Identify which cell holds the provided text, then report its [x, y] central coordinate. 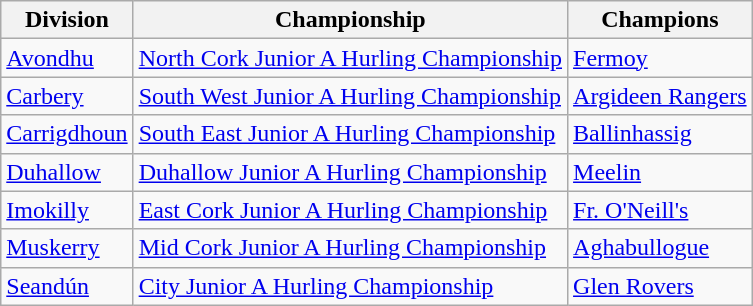
Imokilly [67, 210]
South West Junior A Hurling Championship [350, 96]
South East Junior A Hurling Championship [350, 134]
East Cork Junior A Hurling Championship [350, 210]
City Junior A Hurling Championship [350, 286]
North Cork Junior A Hurling Championship [350, 58]
Division [67, 20]
Glen Rovers [660, 286]
Ballinhassig [660, 134]
Championship [350, 20]
Mid Cork Junior A Hurling Championship [350, 248]
Duhallow [67, 172]
Meelin [660, 172]
Champions [660, 20]
Carrigdhoun [67, 134]
Aghabullogue [660, 248]
Fermoy [660, 58]
Duhallow Junior A Hurling Championship [350, 172]
Seandún [67, 286]
Fr. O'Neill's [660, 210]
Muskerry [67, 248]
Argideen Rangers [660, 96]
Avondhu [67, 58]
Carbery [67, 96]
